Provide the [X, Y] coordinate of the cell's center where the given text is located.  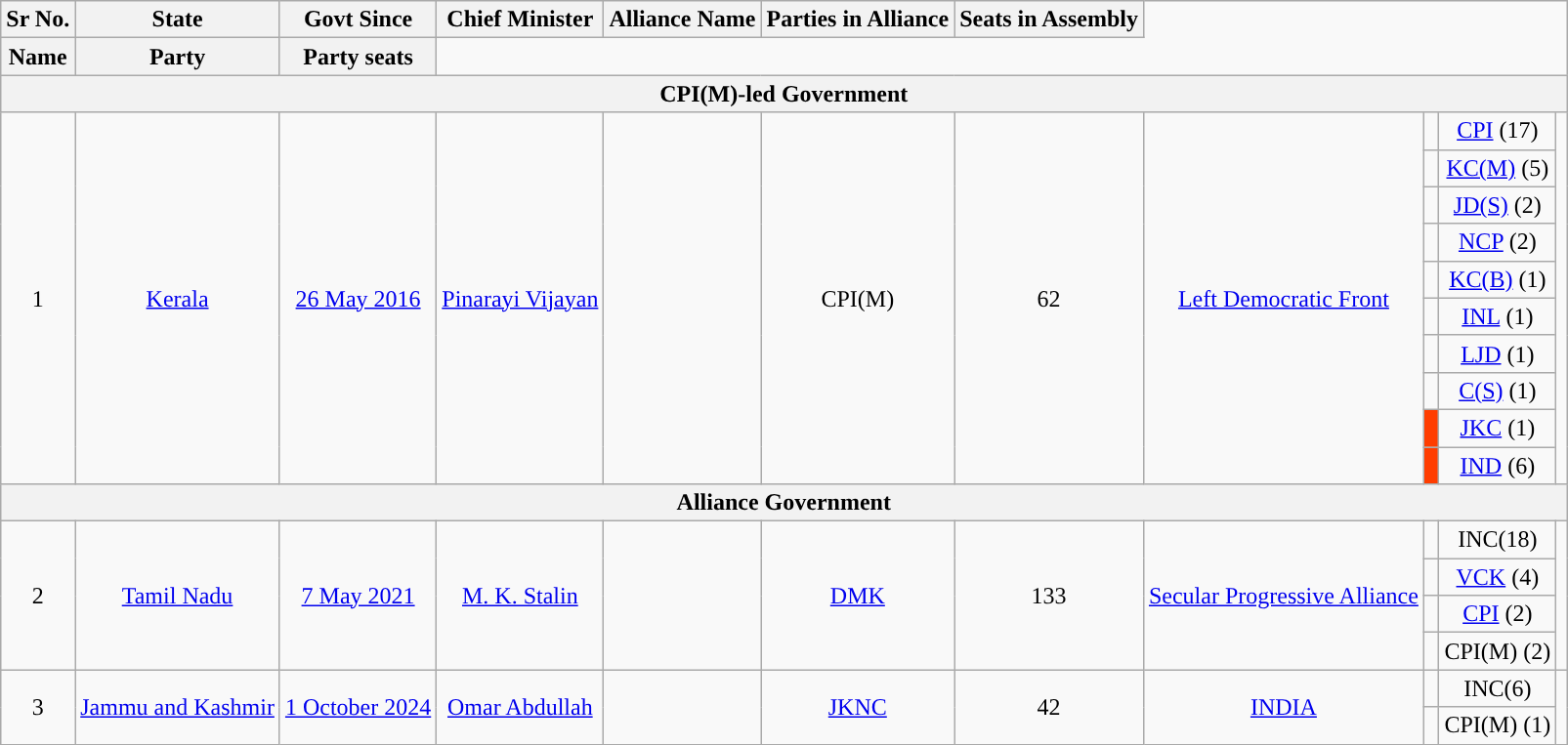
Jammu and Kashmir [178, 707]
INC(18) [1498, 540]
Alliance Name [682, 20]
LJD (1) [1498, 353]
KC(B) (1) [1498, 279]
C(S) (1) [1498, 391]
7 May 2021 [358, 596]
Party seats [358, 57]
M. K. Stalin [520, 596]
Parties in Alliance [858, 20]
Alliance Government [784, 503]
3 [38, 707]
133 [1049, 596]
Name [38, 57]
JD(S) (2) [1498, 205]
26 May 2016 [358, 299]
Govt Since [358, 20]
CPI(M)-led Government [784, 94]
1 [38, 299]
CPI(M) (1) [1498, 725]
Sr No. [38, 20]
CPI (17) [1498, 131]
NCP (2) [1498, 242]
DMK [858, 596]
Pinarayi Vijayan [520, 299]
JKNC [858, 707]
CPI (2) [1498, 614]
1 October 2024 [358, 707]
VCK (4) [1498, 577]
INL (1) [1498, 316]
JKC (1) [1498, 428]
CPI(M) (2) [1498, 651]
KC(M) (5) [1498, 168]
42 [1049, 707]
2 [38, 596]
62 [1049, 299]
Kerala [178, 299]
Left Democratic Front [1284, 299]
CPI(M) [858, 299]
Tamil Nadu [178, 596]
Omar Abdullah [520, 707]
Chief Minister [520, 20]
Secular Progressive Alliance [1284, 596]
Seats in Assembly [1049, 20]
INC(6) [1498, 688]
IND (6) [1498, 466]
Party [178, 57]
INDIA [1284, 707]
State [178, 20]
